For the text-containing cell, return its midpoint in (X, Y) coordinate format. 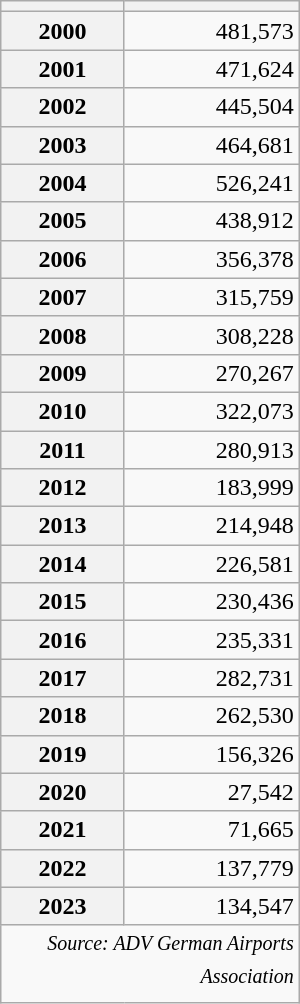
2013 (63, 526)
137,779 (212, 868)
322,073 (212, 411)
156,326 (212, 754)
2005 (63, 221)
2011 (63, 449)
2016 (63, 640)
2023 (63, 906)
2000 (63, 31)
445,504 (212, 107)
308,228 (212, 335)
230,436 (212, 602)
71,665 (212, 830)
2014 (63, 564)
2004 (63, 183)
2002 (63, 107)
2007 (63, 297)
226,581 (212, 564)
2021 (63, 830)
356,378 (212, 259)
270,267 (212, 373)
526,241 (212, 183)
481,573 (212, 31)
282,731 (212, 678)
2003 (63, 145)
2001 (63, 69)
2006 (63, 259)
214,948 (212, 526)
438,912 (212, 221)
2020 (63, 792)
464,681 (212, 145)
280,913 (212, 449)
2017 (63, 678)
315,759 (212, 297)
2019 (63, 754)
235,331 (212, 640)
2009 (63, 373)
183,999 (212, 488)
2012 (63, 488)
Source: ADV German Airports Association (150, 964)
2010 (63, 411)
27,542 (212, 792)
2022 (63, 868)
2015 (63, 602)
471,624 (212, 69)
2008 (63, 335)
2018 (63, 716)
134,547 (212, 906)
262,530 (212, 716)
